Detect which cell encompasses the target text, then output its (X, Y) center coordinate. 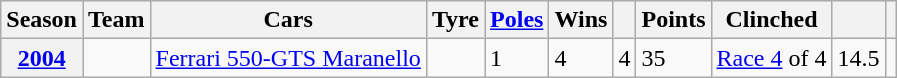
Cars (288, 20)
Race 4 of 4 (772, 58)
Tyre (455, 20)
1 (517, 58)
Team (116, 20)
14.5 (858, 58)
Season (42, 20)
Poles (517, 20)
35 (674, 58)
Points (674, 20)
Wins (581, 20)
Clinched (772, 20)
2004 (42, 58)
Ferrari 550-GTS Maranello (288, 58)
